Capture the cell that displays the provided text and extract its [x, y] central coordinate. 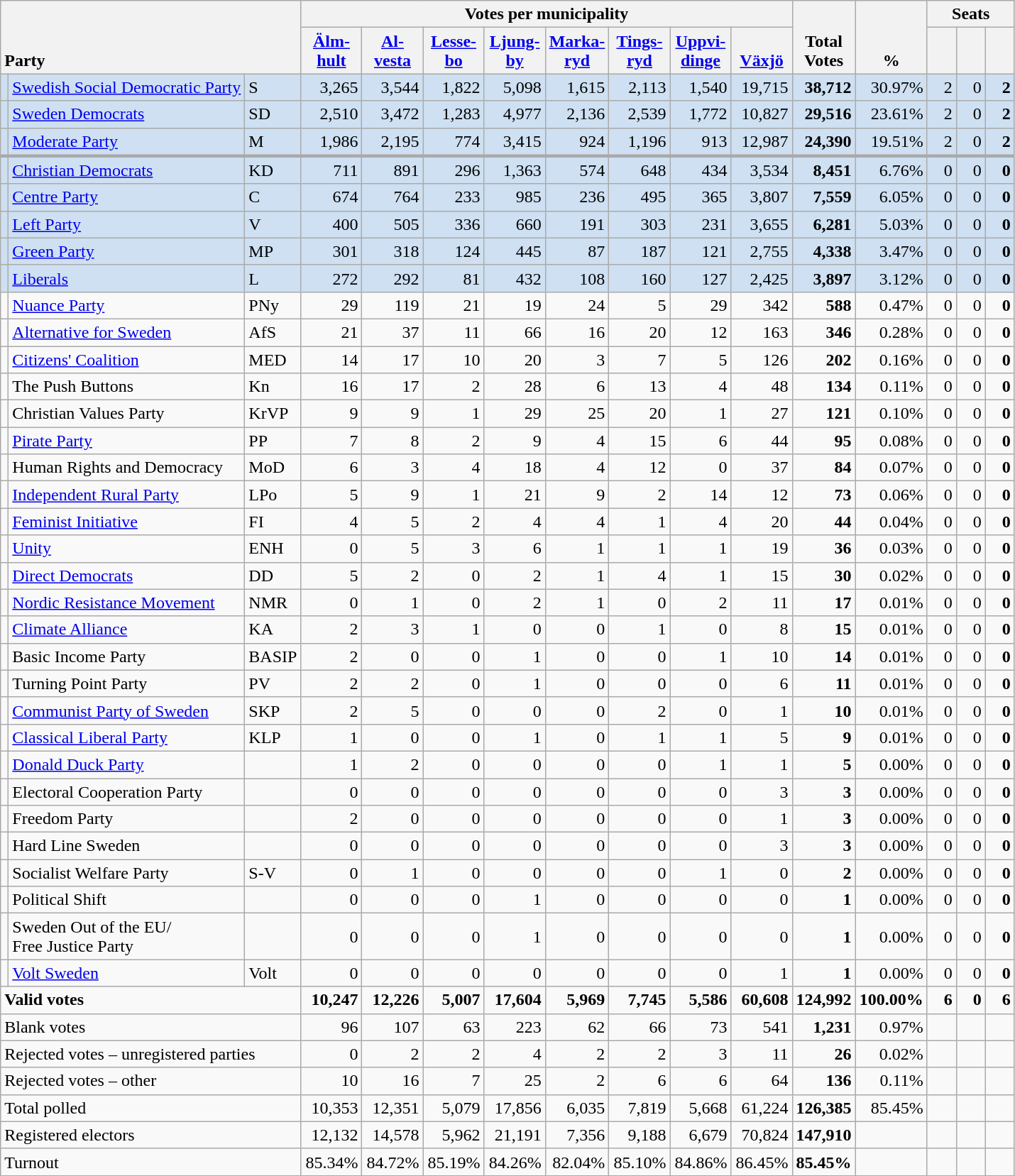
5,098 [515, 87]
2,136 [577, 114]
S [273, 87]
Unity [126, 549]
3,265 [331, 87]
0.03% [891, 549]
85.34% [331, 1162]
NMR [273, 603]
64 [762, 1081]
% [891, 37]
1,283 [454, 114]
Basic Income Party [126, 656]
365 [701, 197]
18 [515, 468]
2,195 [393, 142]
Freedom Party [126, 819]
MP [273, 251]
MED [273, 360]
Total polled [150, 1108]
Registered electors [150, 1135]
63 [454, 1027]
3,472 [393, 114]
160 [640, 278]
147,910 [823, 1135]
Feminist Initiative [126, 522]
342 [762, 305]
Centre Party [126, 197]
5,969 [577, 1000]
85.19% [454, 1162]
SD [273, 114]
0.04% [891, 522]
126,385 [823, 1108]
ENH [273, 549]
Communist Party of Sweden [126, 710]
5,007 [454, 1000]
Alternative for Sweden [126, 332]
AfS [273, 332]
3,897 [823, 278]
2,539 [640, 114]
108 [577, 278]
14,578 [393, 1135]
136 [823, 1081]
Lesse- bo [454, 51]
24,390 [823, 142]
0.08% [891, 441]
913 [701, 142]
95 [823, 441]
S-V [273, 873]
Swedish Social Democratic Party [126, 87]
Turnout [150, 1162]
233 [454, 197]
0.07% [891, 468]
KLP [273, 737]
191 [577, 224]
Rejected votes – unregistered parties [150, 1054]
81 [454, 278]
6.76% [891, 170]
5.03% [891, 224]
541 [762, 1027]
Al- vesta [393, 51]
318 [393, 251]
Växjö [762, 51]
BASIP [273, 656]
84.86% [701, 1162]
272 [331, 278]
445 [515, 251]
2,755 [762, 251]
119 [393, 305]
L [273, 278]
107 [393, 1027]
10,247 [331, 1000]
V [273, 224]
100.00% [891, 1000]
0.06% [891, 495]
Rejected votes – other [150, 1081]
301 [331, 251]
Total Votes [823, 37]
Seats [971, 14]
17,604 [515, 1000]
7,559 [823, 197]
84 [823, 468]
674 [331, 197]
21,191 [515, 1135]
3,544 [393, 87]
61,224 [762, 1108]
24 [577, 305]
1,772 [701, 114]
19,715 [762, 87]
236 [577, 197]
4,338 [823, 251]
10,353 [331, 1108]
Pirate Party [126, 441]
2,113 [640, 87]
Uppvi- dinge [701, 51]
774 [454, 142]
Nordic Resistance Movement [126, 603]
38,712 [823, 87]
Citizens' Coalition [126, 360]
7,745 [640, 1000]
KA [273, 630]
Classical Liberal Party [126, 737]
KD [273, 170]
Electoral Cooperation Party [126, 791]
432 [515, 278]
985 [515, 197]
36 [823, 549]
163 [762, 332]
Sweden Democrats [126, 114]
84.72% [393, 1162]
Christian Democrats [126, 170]
Volt [273, 973]
5,586 [701, 1000]
6.05% [891, 197]
4,977 [515, 114]
Tings- ryd [640, 51]
3,534 [762, 170]
Älm- hult [331, 51]
336 [454, 224]
0.28% [891, 332]
12,987 [762, 142]
C [273, 197]
DD [273, 576]
87 [577, 251]
3,655 [762, 224]
711 [331, 170]
12,132 [331, 1135]
29,516 [823, 114]
MoD [273, 468]
13 [640, 387]
26 [823, 1054]
KrVP [273, 414]
Independent Rural Party [126, 495]
1,822 [454, 87]
1,986 [331, 142]
17,856 [515, 1108]
292 [393, 278]
891 [393, 170]
202 [823, 360]
Ljung- by [515, 51]
2,425 [762, 278]
Green Party [126, 251]
12,351 [393, 1108]
FI [273, 522]
6,035 [577, 1108]
70,824 [762, 1135]
Kn [273, 387]
764 [393, 197]
30 [823, 576]
PP [273, 441]
85.10% [640, 1162]
Climate Alliance [126, 630]
9,188 [640, 1135]
86.45% [762, 1162]
1,540 [701, 87]
505 [393, 224]
0.47% [891, 305]
Left Party [126, 224]
Socialist Welfare Party [126, 873]
296 [454, 170]
27 [762, 414]
96 [331, 1027]
303 [640, 224]
3.47% [891, 251]
648 [640, 170]
0.97% [891, 1027]
Nuance Party [126, 305]
62 [577, 1027]
19.51% [891, 142]
Turning Point Party [126, 683]
134 [823, 387]
5,962 [454, 1135]
Party [150, 37]
124,992 [823, 1000]
3.12% [891, 278]
0.10% [891, 414]
82.04% [577, 1162]
23.61% [891, 114]
660 [515, 224]
574 [577, 170]
Christian Values Party [126, 414]
Valid votes [150, 1000]
7,819 [640, 1108]
0.16% [891, 360]
588 [823, 305]
1,231 [823, 1027]
Political Shift [126, 900]
Volt Sweden [126, 973]
Human Rights and Democracy [126, 468]
346 [823, 332]
48 [762, 387]
PV [273, 683]
5,668 [701, 1108]
8,451 [823, 170]
Marka- ryd [577, 51]
3,415 [515, 142]
60,608 [762, 1000]
6,281 [823, 224]
126 [762, 360]
Hard Line Sweden [126, 846]
Donald Duck Party [126, 764]
The Push Buttons [126, 387]
10,827 [762, 114]
Moderate Party [126, 142]
84.26% [515, 1162]
924 [577, 142]
127 [701, 278]
3,807 [762, 197]
223 [515, 1027]
1,196 [640, 142]
7,356 [577, 1135]
PNy [273, 305]
Blank votes [150, 1027]
LPo [273, 495]
M [273, 142]
SKP [273, 710]
30.97% [891, 87]
Sweden Out of the EU/Free Justice Party [126, 937]
187 [640, 251]
12,226 [393, 1000]
2,510 [331, 114]
1,615 [577, 87]
Direct Democrats [126, 576]
434 [701, 170]
Votes per municipality [547, 14]
28 [515, 387]
400 [331, 224]
231 [701, 224]
Liberals [126, 278]
1,363 [515, 170]
124 [454, 251]
5,079 [454, 1108]
6,679 [701, 1135]
495 [640, 197]
